Find where the given text appears and provide that cell's center as [x, y] coordinate. 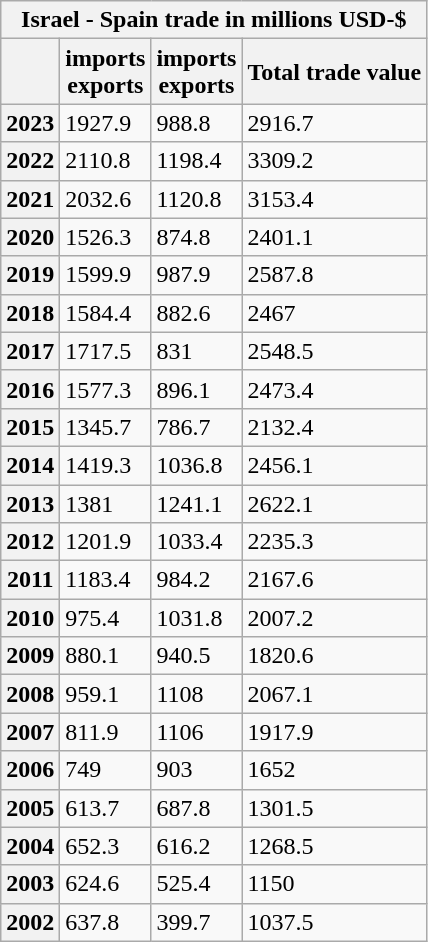
882.6 [196, 313]
1599.9 [106, 275]
2916.7 [334, 123]
1652 [334, 770]
2401.1 [334, 237]
987.9 [196, 275]
616.2 [196, 846]
2067.1 [334, 694]
896.1 [196, 389]
2032.6 [106, 199]
2019 [30, 275]
687.8 [196, 808]
2110.8 [106, 161]
2023 [30, 123]
2021 [30, 199]
2012 [30, 542]
1241.1 [196, 503]
988.8 [196, 123]
2473.4 [334, 389]
1150 [334, 884]
903 [196, 770]
984.2 [196, 580]
637.8 [106, 922]
1820.6 [334, 656]
2013 [30, 503]
2467 [334, 313]
811.9 [106, 732]
1927.9 [106, 123]
2007.2 [334, 618]
959.1 [106, 694]
1037.5 [334, 922]
1108 [196, 694]
1917.9 [334, 732]
2587.8 [334, 275]
1717.5 [106, 351]
2622.1 [334, 503]
1301.5 [334, 808]
786.7 [196, 427]
2017 [30, 351]
2014 [30, 465]
2009 [30, 656]
1584.4 [106, 313]
Israel - Spain trade in millions USD-$ [214, 20]
652.3 [106, 846]
880.1 [106, 656]
3309.2 [334, 161]
2132.4 [334, 427]
3153.4 [334, 199]
2018 [30, 313]
1577.3 [106, 389]
1419.3 [106, 465]
1120.8 [196, 199]
2167.6 [334, 580]
1345.7 [106, 427]
1381 [106, 503]
2004 [30, 846]
2015 [30, 427]
2005 [30, 808]
1526.3 [106, 237]
2022 [30, 161]
2016 [30, 389]
2456.1 [334, 465]
940.5 [196, 656]
749 [106, 770]
525.4 [196, 884]
2002 [30, 922]
1036.8 [196, 465]
975.4 [106, 618]
1198.4 [196, 161]
831 [196, 351]
874.8 [196, 237]
1031.8 [196, 618]
1106 [196, 732]
Total trade value [334, 72]
613.7 [106, 808]
1201.9 [106, 542]
2548.5 [334, 351]
1033.4 [196, 542]
2003 [30, 884]
1183.4 [106, 580]
2007 [30, 732]
624.6 [106, 884]
2235.3 [334, 542]
2010 [30, 618]
2006 [30, 770]
1268.5 [334, 846]
2020 [30, 237]
399.7 [196, 922]
2008 [30, 694]
2011 [30, 580]
